Search for the cell housing the specified text and yield its (X, Y) center coordinate. 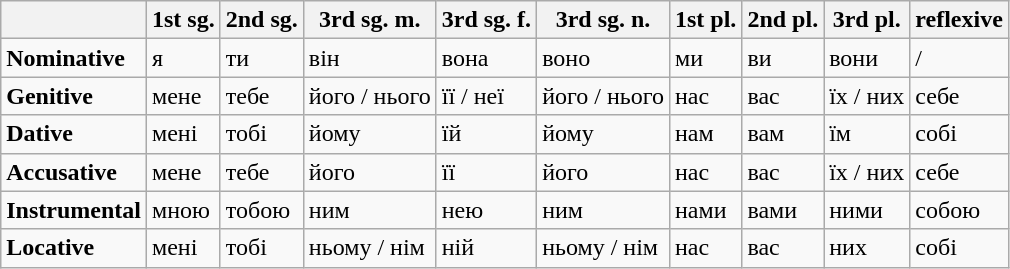
ми (705, 58)
воно (604, 58)
її (486, 172)
тобою (262, 210)
Instrumental (74, 210)
наc (705, 248)
Dative (74, 134)
1st pl. (705, 20)
їй (486, 134)
вами (783, 210)
я (183, 58)
3rd sg. m. (370, 20)
Accusative (74, 172)
ними (867, 210)
ній (486, 248)
нами (705, 210)
Genitive (74, 96)
тeбе (262, 96)
3rd sg. n. (604, 20)
Locative (74, 248)
3rd pl. (867, 20)
ти (262, 58)
вона (486, 58)
нею (486, 210)
їм (867, 134)
її / неї (486, 96)
тебе (262, 172)
них (867, 248)
нам (705, 134)
він (370, 58)
мною (183, 210)
2nd sg. (262, 20)
3rd sg. f. (486, 20)
Nominative (74, 58)
вони (867, 58)
вам (783, 134)
/ (960, 58)
reflexive (960, 20)
ви (783, 58)
2nd pl. (783, 20)
собою (960, 210)
1st sg. (183, 20)
